Detect which cell encompasses the target text, then output its [x, y] center coordinate. 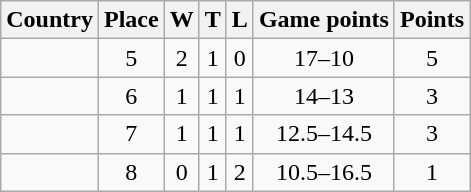
Game points [324, 20]
12.5–14.5 [324, 134]
L [240, 20]
7 [131, 134]
8 [131, 172]
14–13 [324, 96]
Country [50, 20]
10.5–16.5 [324, 172]
Place [131, 20]
6 [131, 96]
Points [432, 20]
W [182, 20]
T [212, 20]
17–10 [324, 58]
